For the text-containing cell, return its midpoint in [x, y] coordinate format. 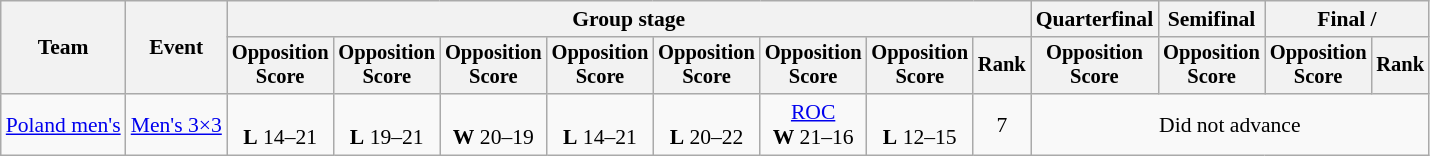
7 [1002, 124]
Men's 3×3 [176, 124]
L 20–22 [706, 124]
L 12–15 [920, 124]
Semifinal [1212, 19]
L 19–21 [386, 124]
Final / [1347, 19]
Quarterfinal [1095, 19]
W 20–19 [494, 124]
Team [64, 48]
ROCW 21–16 [814, 124]
Group stage [629, 19]
Poland men's [64, 124]
Did not advance [1230, 124]
Event [176, 48]
